Return the (X, Y) coordinate for the center point of the cell that contains the specified text.  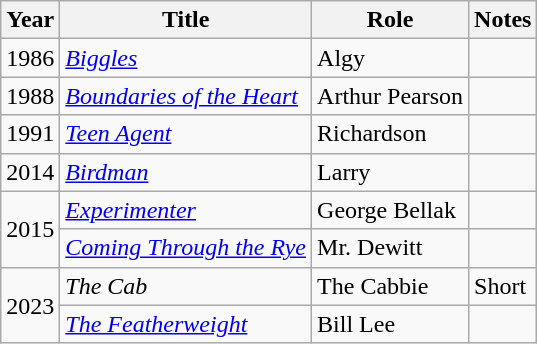
1991 (30, 134)
Biggles (186, 58)
Coming Through the Rye (186, 248)
Role (390, 20)
Larry (390, 172)
The Featherweight (186, 324)
Bill Lee (390, 324)
Arthur Pearson (390, 96)
Birdman (186, 172)
Teen Agent (186, 134)
Boundaries of the Heart (186, 96)
Algy (390, 58)
Richardson (390, 134)
2014 (30, 172)
Experimenter (186, 210)
Year (30, 20)
The Cabbie (390, 286)
1988 (30, 96)
George Bellak (390, 210)
2023 (30, 305)
Title (186, 20)
The Cab (186, 286)
2015 (30, 229)
Short (503, 286)
1986 (30, 58)
Notes (503, 20)
Mr. Dewitt (390, 248)
